Find where the given text appears and provide that cell's center as (x, y) coordinate. 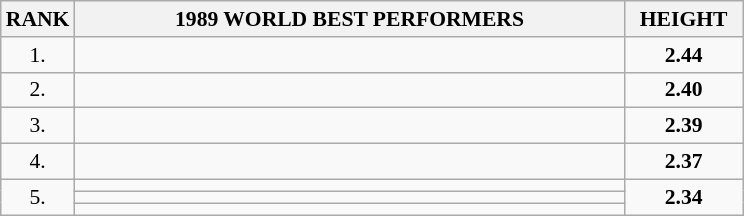
3. (38, 126)
1. (38, 55)
RANK (38, 19)
2.40 (684, 90)
1989 WORLD BEST PERFORMERS (349, 19)
4. (38, 162)
2.37 (684, 162)
HEIGHT (684, 19)
2. (38, 90)
2.39 (684, 126)
2.44 (684, 55)
2.34 (684, 197)
5. (38, 197)
